Output the (x, y) coordinate of the center of the cell containing the given text.  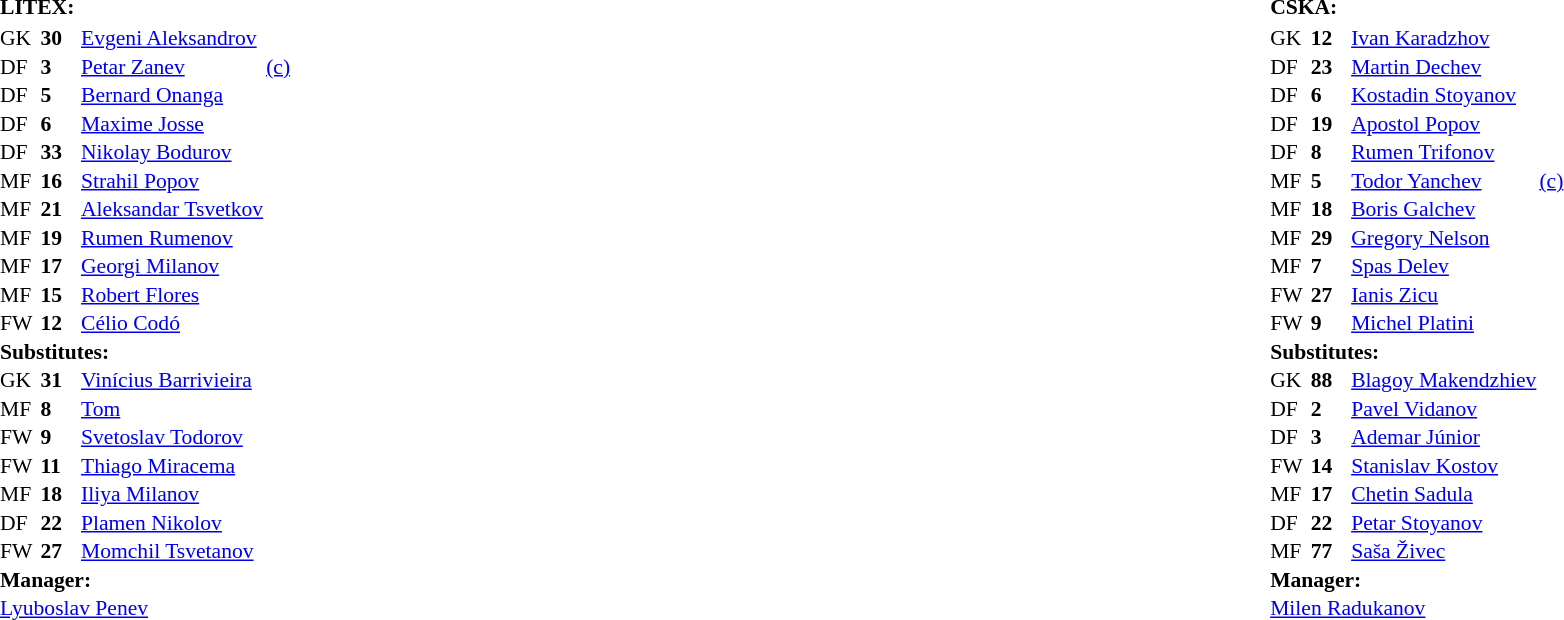
Petar Zanev (172, 66)
Strahil Popov (172, 180)
Tom (172, 408)
Svetoslav Todorov (172, 437)
Thiago Miracema (172, 466)
(c) (278, 66)
Nikolay Bodurov (172, 152)
14 (1329, 466)
Blagoy Makendzhiev (1444, 380)
77 (1329, 551)
Ianis Zicu (1444, 294)
Ivan Karadzhov (1444, 38)
Boris Galchev (1444, 209)
21 (59, 209)
15 (59, 294)
Martin Dechev (1444, 66)
7 (1329, 266)
31 (59, 380)
Kostadin Stoyanov (1444, 95)
30 (59, 38)
Aleksandar Tsvetkov (172, 209)
Spas Delev (1444, 266)
88 (1329, 380)
Rumen Rumenov (172, 238)
Iliya Milanov (172, 494)
Chetin Sadula (1444, 494)
Michel Platini (1444, 323)
Plamen Nikolov (172, 522)
Maxime Josse (172, 124)
Bernard Onanga (172, 95)
Petar Stoyanov (1444, 522)
2 (1329, 408)
Rumen Trifonov (1444, 152)
Ademar Júnior (1444, 437)
Evgeni Aleksandrov (172, 38)
Manager: (1404, 580)
11 (59, 466)
16 (59, 180)
Stanislav Kostov (1444, 466)
23 (1329, 66)
Robert Flores (172, 294)
Momchil Tsvetanov (172, 551)
Substitutes: (1404, 352)
Vinícius Barrivieira (172, 380)
Pavel Vidanov (1444, 408)
29 (1329, 238)
Apostol Popov (1444, 124)
33 (59, 152)
Célio Codó (172, 323)
Georgi Milanov (172, 266)
Saša Živec (1444, 551)
Todor Yanchev (1444, 180)
Gregory Nelson (1444, 238)
